Output the (X, Y) coordinate of the center of the cell containing the given text.  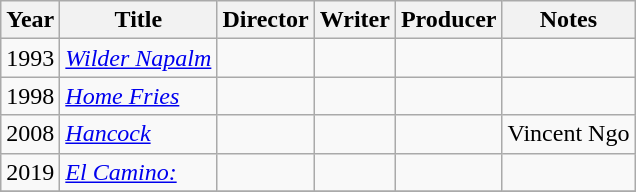
Director (266, 20)
Writer (354, 20)
Home Fries (138, 96)
Wilder Napalm (138, 58)
Year (30, 20)
El Camino: (138, 172)
2008 (30, 134)
Notes (568, 20)
1998 (30, 96)
Producer (448, 20)
Hancock (138, 134)
Title (138, 20)
Vincent Ngo (568, 134)
2019 (30, 172)
1993 (30, 58)
